Find where the given text appears and provide that cell's center as (X, Y) coordinate. 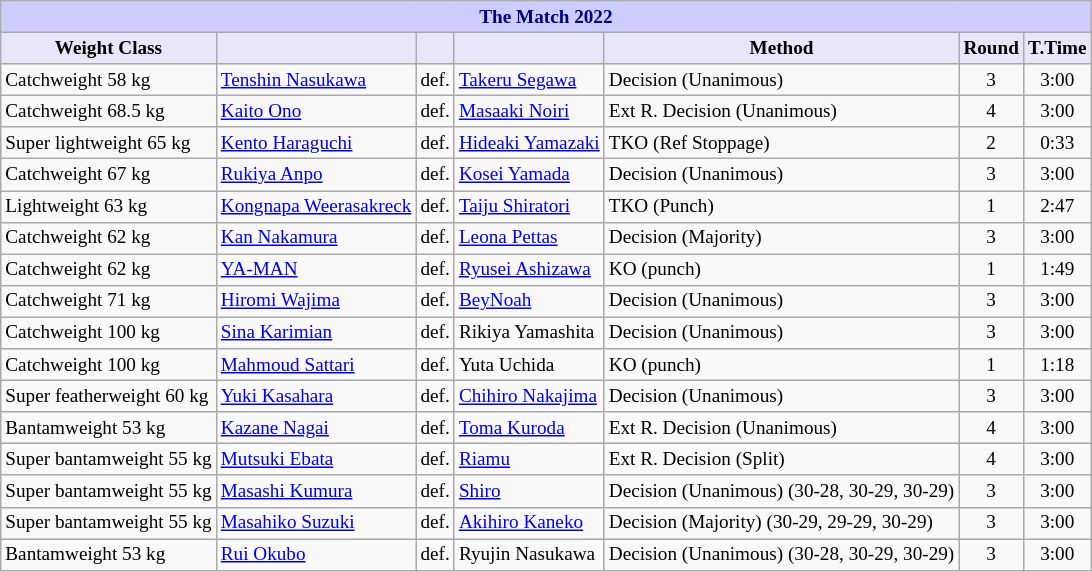
TKO (Punch) (782, 206)
Catchweight 58 kg (108, 80)
Masahiko Suzuki (316, 523)
The Match 2022 (546, 17)
Method (782, 48)
Ryujin Nasukawa (529, 554)
Akihiro Kaneko (529, 523)
TKO (Ref Stoppage) (782, 143)
2:47 (1057, 206)
YA-MAN (316, 270)
Round (992, 48)
Rikiya Yamashita (529, 333)
Mutsuki Ebata (316, 460)
Decision (Majority) (30-29, 29-29, 30-29) (782, 523)
Super lightweight 65 kg (108, 143)
Kan Nakamura (316, 238)
Kaito Ono (316, 111)
2 (992, 143)
Decision (Majority) (782, 238)
Ryusei Ashizawa (529, 270)
BeyNoah (529, 301)
T.Time (1057, 48)
Yuki Kasahara (316, 396)
Taiju Shiratori (529, 206)
Toma Kuroda (529, 428)
Yuta Uchida (529, 365)
Masashi Kumura (316, 491)
Rukiya Anpo (316, 175)
Catchweight 68.5 kg (108, 111)
Hideaki Yamazaki (529, 143)
Kosei Yamada (529, 175)
Leona Pettas (529, 238)
Catchweight 67 kg (108, 175)
Kento Haraguchi (316, 143)
Kongnapa Weerasakreck (316, 206)
Chihiro Nakajima (529, 396)
Weight Class (108, 48)
Sina Karimian (316, 333)
0:33 (1057, 143)
Tenshin Nasukawa (316, 80)
Ext R. Decision (Split) (782, 460)
Rui Okubo (316, 554)
1:18 (1057, 365)
Mahmoud Sattari (316, 365)
Catchweight 71 kg (108, 301)
Riamu (529, 460)
Kazane Nagai (316, 428)
1:49 (1057, 270)
Shiro (529, 491)
Lightweight 63 kg (108, 206)
Hiromi Wajima (316, 301)
Takeru Segawa (529, 80)
Super featherweight 60 kg (108, 396)
Masaaki Noiri (529, 111)
